Pinpoint the cell where the given text exists, returning its (X, Y) midpoint coordinate. 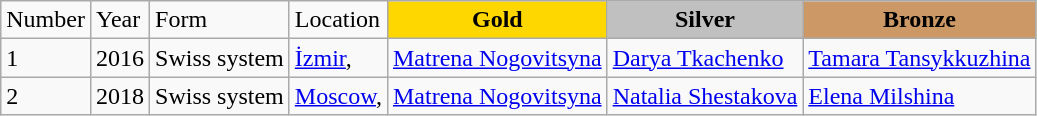
Moscow, (338, 96)
2 (46, 96)
Year (120, 20)
1 (46, 58)
Bronze (920, 20)
Silver (705, 20)
2016 (120, 58)
Form (220, 20)
Elena Milshina (920, 96)
İzmir, (338, 58)
Tamara Tansykkuzhina (920, 58)
Number (46, 20)
Location (338, 20)
2018 (120, 96)
Natalia Shestakova (705, 96)
Gold (497, 20)
Darya Tkachenko (705, 58)
